Return [x, y] of the center of cell containing provided text 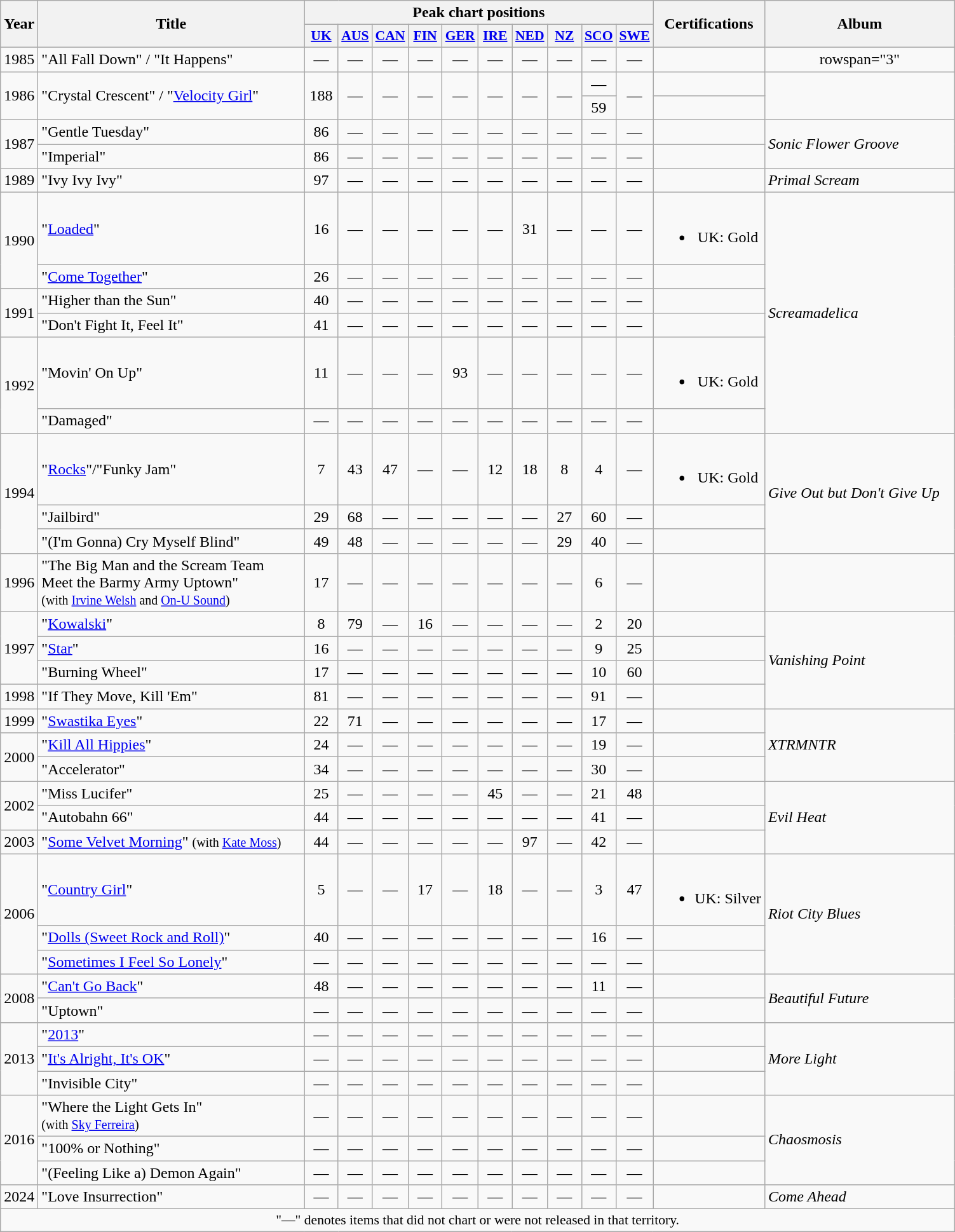
19 [599, 745]
10 [599, 673]
42 [599, 842]
6 [599, 582]
"Jailbird" [172, 517]
"Higher than the Sun" [172, 301]
20 [635, 624]
"Kowalski" [172, 624]
81 [322, 697]
"Ivy Ivy Ivy" [172, 181]
Vanishing Point [859, 660]
2003 [19, 842]
1986 [19, 95]
"2013" [172, 1034]
43 [355, 469]
"If They Move, Kill 'Em" [172, 697]
79 [355, 624]
XTRMNTR [859, 745]
Album [859, 24]
"Can't Go Back" [172, 986]
CAN [390, 36]
5 [322, 890]
Title [172, 24]
68 [355, 517]
"All Fall Down" / "It Happens" [172, 59]
"Autobahn 66" [172, 818]
IRE [496, 36]
"Love Insurrection" [172, 1197]
Primal Scream [859, 181]
49 [322, 541]
UK: Silver [709, 890]
"Don't Fight It, Feel It" [172, 325]
Evil Heat [859, 818]
Peak chart positions [479, 13]
27 [564, 517]
Come Ahead [859, 1197]
Sonic Flower Groove [859, 144]
"Loaded" [172, 229]
1991 [19, 313]
"Uptown" [172, 1010]
Chaosmosis [859, 1140]
34 [322, 769]
22 [322, 721]
"Come Together" [172, 277]
31 [530, 229]
"Crystal Crescent" / "Velocity Girl" [172, 95]
"Accelerator" [172, 769]
30 [599, 769]
UK [322, 36]
"Movin' On Up" [172, 373]
"Burning Wheel" [172, 673]
45 [496, 793]
Screamadelica [859, 313]
1994 [19, 493]
2002 [19, 805]
24 [322, 745]
"(Feeling Like a) Demon Again" [172, 1173]
2016 [19, 1140]
"The Big Man and the Scream TeamMeet the Barmy Army Uptown"(with Irvine Welsh and On-U Sound) [172, 582]
2008 [19, 998]
1992 [19, 385]
4 [599, 469]
"Where the Light Gets In"(with Sky Ferreira) [172, 1116]
7 [322, 469]
"100% or Nothing" [172, 1149]
Certifications [709, 24]
"Gentle Tuesday" [172, 132]
59 [599, 108]
"—" denotes items that did not chart or were not released in that territory. [478, 1221]
"(I'm Gonna) Cry Myself Blind" [172, 541]
12 [496, 469]
71 [355, 721]
"Some Velvet Morning" (with Kate Moss) [172, 842]
2013 [19, 1058]
"Damaged" [172, 421]
More Light [859, 1058]
"It's Alright, It's OK" [172, 1058]
21 [599, 793]
1996 [19, 582]
"Miss Lucifer" [172, 793]
GER [460, 36]
2 [599, 624]
26 [322, 277]
SCO [599, 36]
1998 [19, 697]
FIN [424, 36]
"Star" [172, 648]
AUS [355, 36]
"Dolls (Sweet Rock and Roll)" [172, 938]
"Sometimes I Feel So Lonely" [172, 962]
188 [322, 95]
SWE [635, 36]
Give Out but Don't Give Up [859, 493]
Beautiful Future [859, 998]
2000 [19, 757]
1997 [19, 648]
"Imperial" [172, 156]
2024 [19, 1197]
"Rocks"/"Funky Jam" [172, 469]
1990 [19, 240]
rowspan="3" [859, 59]
Year [19, 24]
NED [530, 36]
1985 [19, 59]
3 [599, 890]
"Country Girl" [172, 890]
1987 [19, 144]
"Kill All Hippies" [172, 745]
"Swastika Eyes" [172, 721]
1989 [19, 181]
1999 [19, 721]
NZ [564, 36]
9 [599, 648]
2006 [19, 914]
Riot City Blues [859, 914]
93 [460, 373]
91 [599, 697]
"Invisible City" [172, 1083]
